Pinpoint the cell where the given text exists, returning its (X, Y) midpoint coordinate. 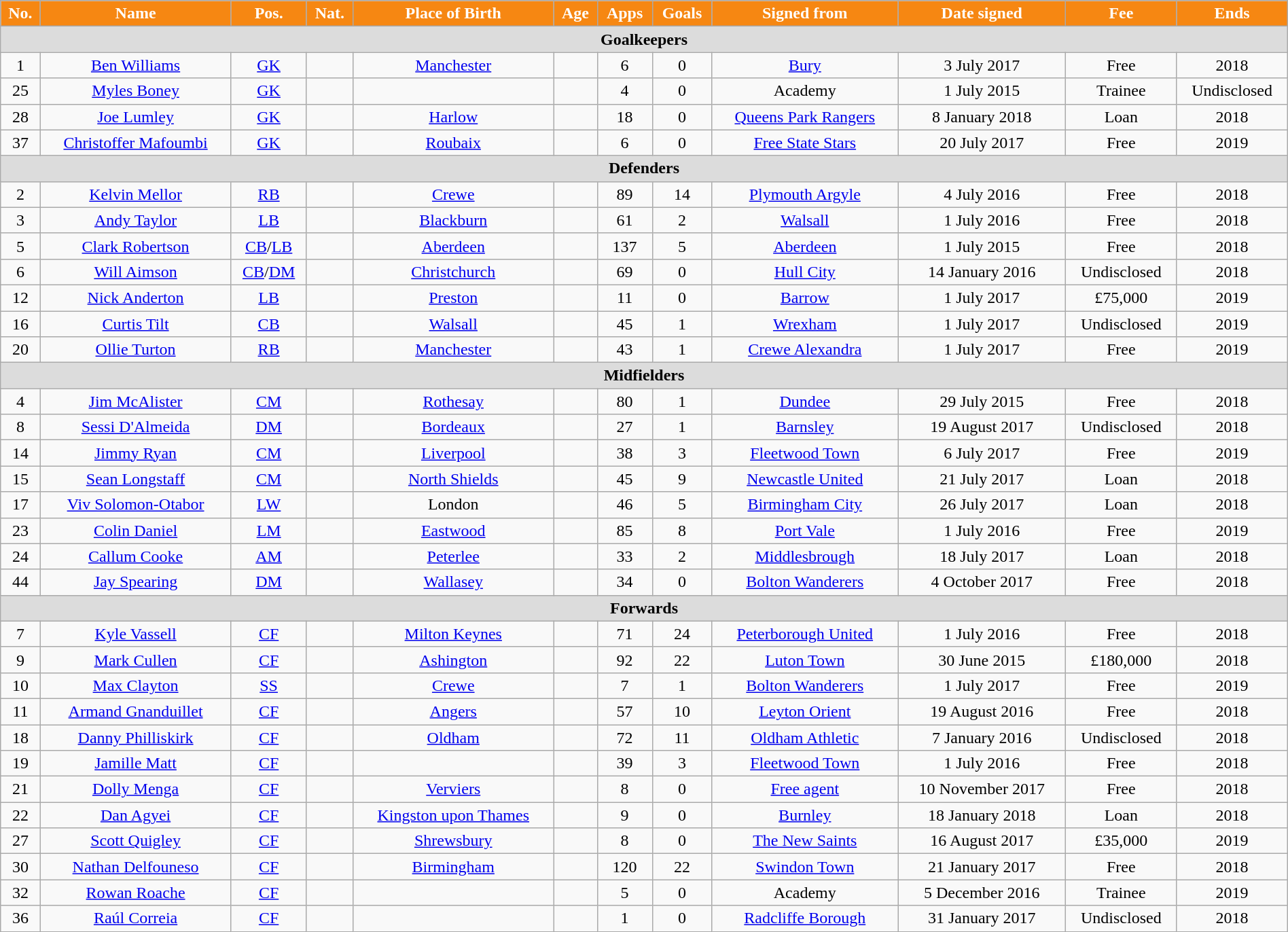
12 (20, 298)
Kingston upon Thames (454, 815)
Danny Philliskirk (136, 737)
Date signed (982, 14)
Dolly Menga (136, 789)
Birmingham City (805, 505)
CB/LB (269, 246)
Free State Stars (805, 143)
Peterlee (454, 556)
Myles Boney (136, 91)
44 (20, 582)
Fee (1121, 14)
20 July 2017 (982, 143)
16 (20, 324)
31 January 2017 (982, 918)
Viv Solomon-Otabor (136, 505)
6 July 2017 (982, 453)
15 (20, 479)
69 (625, 272)
43 (625, 350)
Barrow (805, 298)
57 (625, 711)
Forwards (644, 608)
14 January 2016 (982, 272)
Ben Williams (136, 65)
Plymouth Argyle (805, 194)
Free agent (805, 789)
Blackburn (454, 220)
Queens Park Rangers (805, 117)
25 (20, 91)
LW (269, 505)
£75,000 (1121, 298)
19 (20, 764)
The New Saints (805, 841)
Kyle Vassell (136, 634)
Liverpool (454, 453)
Wallasey (454, 582)
23 (20, 531)
£180,000 (1121, 660)
Pos. (269, 14)
137 (625, 246)
Nathan Delfouneso (136, 867)
Sean Longstaff (136, 479)
19 August 2017 (982, 427)
7 January 2016 (982, 737)
Shrewsbury (454, 841)
Nick Anderton (136, 298)
34 (625, 582)
3 July 2017 (982, 65)
26 July 2017 (982, 505)
Peterborough United (805, 634)
Joe Lumley (136, 117)
LM (269, 531)
8 January 2018 (982, 117)
Angers (454, 711)
Verviers (454, 789)
Apps (625, 14)
120 (625, 867)
SS (269, 685)
Goals (682, 14)
Dan Agyei (136, 815)
4 October 2017 (982, 582)
19 August 2016 (982, 711)
30 (20, 867)
18 July 2017 (982, 556)
Andy Taylor (136, 220)
Curtis Tilt (136, 324)
37 (20, 143)
Christoffer Mafoumbi (136, 143)
20 (20, 350)
Defenders (644, 168)
29 July 2015 (982, 401)
Jimmy Ryan (136, 453)
46 (625, 505)
61 (625, 220)
89 (625, 194)
85 (625, 531)
18 January 2018 (982, 815)
Hull City (805, 272)
Armand Gnanduillet (136, 711)
Dundee (805, 401)
Age (575, 14)
4 July 2016 (982, 194)
Place of Birth (454, 14)
Christchurch (454, 272)
Sessi D'Almeida (136, 427)
Port Vale (805, 531)
Milton Keynes (454, 634)
Roubaix (454, 143)
92 (625, 660)
Will Aimson (136, 272)
Ends (1232, 14)
CB (269, 324)
Rothesay (454, 401)
17 (20, 505)
Goalkeepers (644, 39)
Radcliffe Borough (805, 918)
CB/DM (269, 272)
Oldham Athletic (805, 737)
32 (20, 893)
Midfielders (644, 376)
Harlow (454, 117)
Eastwood (454, 531)
Middlesbrough (805, 556)
Max Clayton (136, 685)
Barnsley (805, 427)
Callum Cooke (136, 556)
Name (136, 14)
Jamille Matt (136, 764)
Crewe Alexandra (805, 350)
10 November 2017 (982, 789)
Mark Cullen (136, 660)
71 (625, 634)
21 (20, 789)
38 (625, 453)
16 August 2017 (982, 841)
30 June 2015 (982, 660)
North Shields (454, 479)
Oldham (454, 737)
Clark Robertson (136, 246)
Rowan Roache (136, 893)
80 (625, 401)
Bordeaux (454, 427)
72 (625, 737)
Jay Spearing (136, 582)
Raúl Correia (136, 918)
Luton Town (805, 660)
Nat. (329, 14)
No. (20, 14)
Wrexham (805, 324)
28 (20, 117)
Jim McAlister (136, 401)
Bury (805, 65)
Burnley (805, 815)
Birmingham (454, 867)
5 December 2016 (982, 893)
London (454, 505)
21 January 2017 (982, 867)
Scott Quigley (136, 841)
33 (625, 556)
Colin Daniel (136, 531)
39 (625, 764)
Ollie Turton (136, 350)
Leyton Orient (805, 711)
Swindon Town (805, 867)
Kelvin Mellor (136, 194)
21 July 2017 (982, 479)
Preston (454, 298)
Signed from (805, 14)
Newcastle United (805, 479)
£35,000 (1121, 841)
Ashington (454, 660)
36 (20, 918)
AM (269, 556)
